Extract the [x, y] coordinate from the center of the cell holding the provided text.  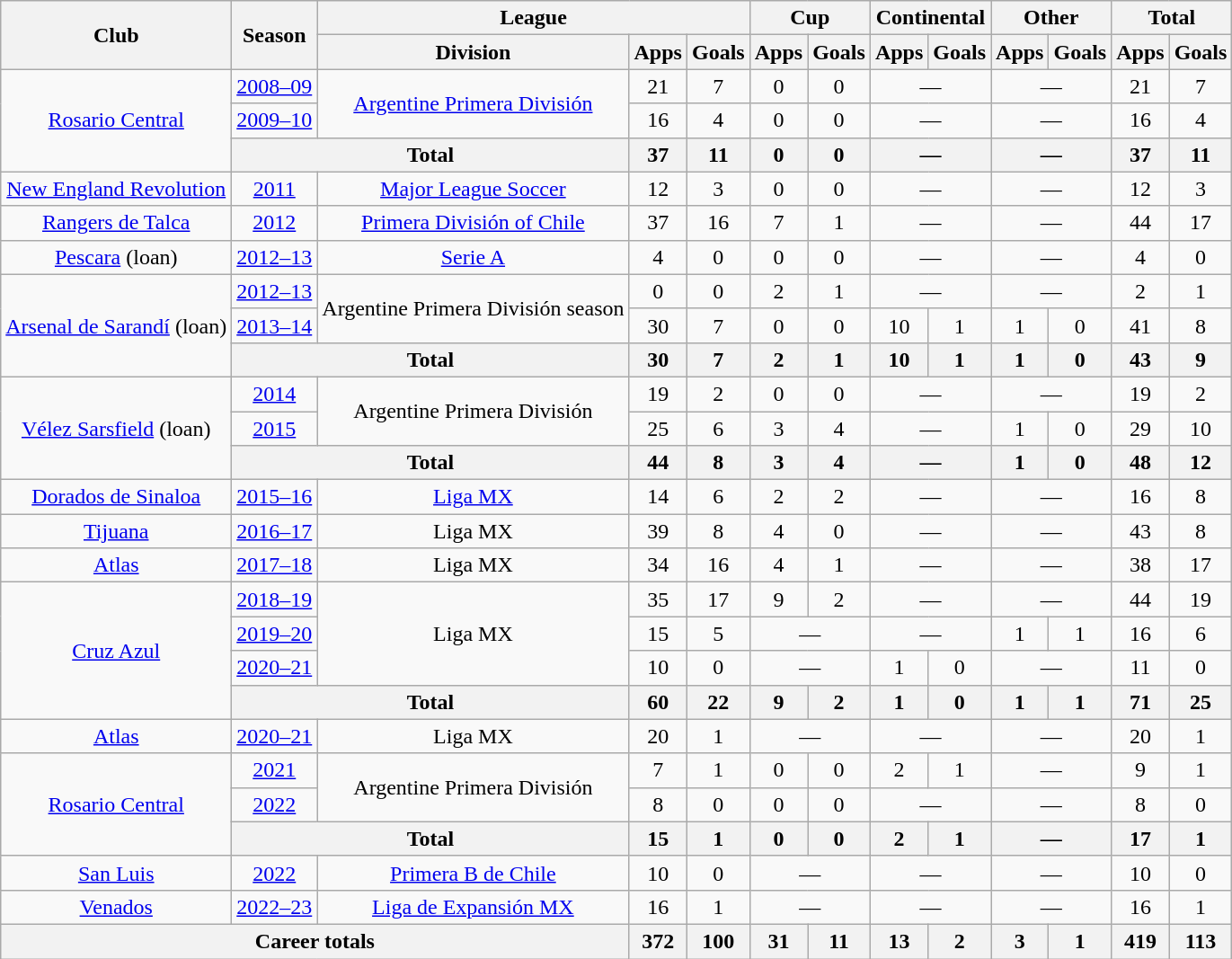
New England Revolution [117, 189]
Club [117, 35]
2012 [275, 223]
Venados [117, 907]
2018–19 [275, 599]
Serie A [473, 257]
100 [718, 941]
35 [658, 599]
Cruz Azul [117, 651]
31 [778, 941]
2008–09 [275, 86]
372 [658, 941]
San Luis [117, 873]
Dorados de Sinaloa [117, 497]
Pescara (loan) [117, 257]
2021 [275, 770]
Season [275, 35]
2022–23 [275, 907]
2014 [275, 394]
Cup [810, 18]
2013–14 [275, 325]
Rangers de Talca [117, 223]
34 [658, 565]
League [534, 18]
39 [658, 531]
Division [473, 52]
Continental [930, 18]
Vélez Sarsfield (loan) [117, 428]
5 [718, 634]
2015–16 [275, 497]
13 [899, 941]
22 [718, 702]
2011 [275, 189]
29 [1140, 429]
113 [1201, 941]
38 [1140, 565]
Primera B de Chile [473, 873]
2017–18 [275, 565]
2009–10 [275, 120]
2016–17 [275, 531]
2019–20 [275, 634]
Other [1051, 18]
60 [658, 702]
14 [658, 497]
2015 [275, 429]
Liga de Expansión MX [473, 907]
Major League Soccer [473, 189]
41 [1140, 325]
Primera División of Chile [473, 223]
Tijuana [117, 531]
Argentine Primera División season [473, 308]
71 [1140, 702]
419 [1140, 941]
48 [1140, 463]
Career totals [315, 941]
Arsenal de Sarandí (loan) [117, 325]
